Scan for the cell matching the given text and deliver its [x, y] coordinate at center. 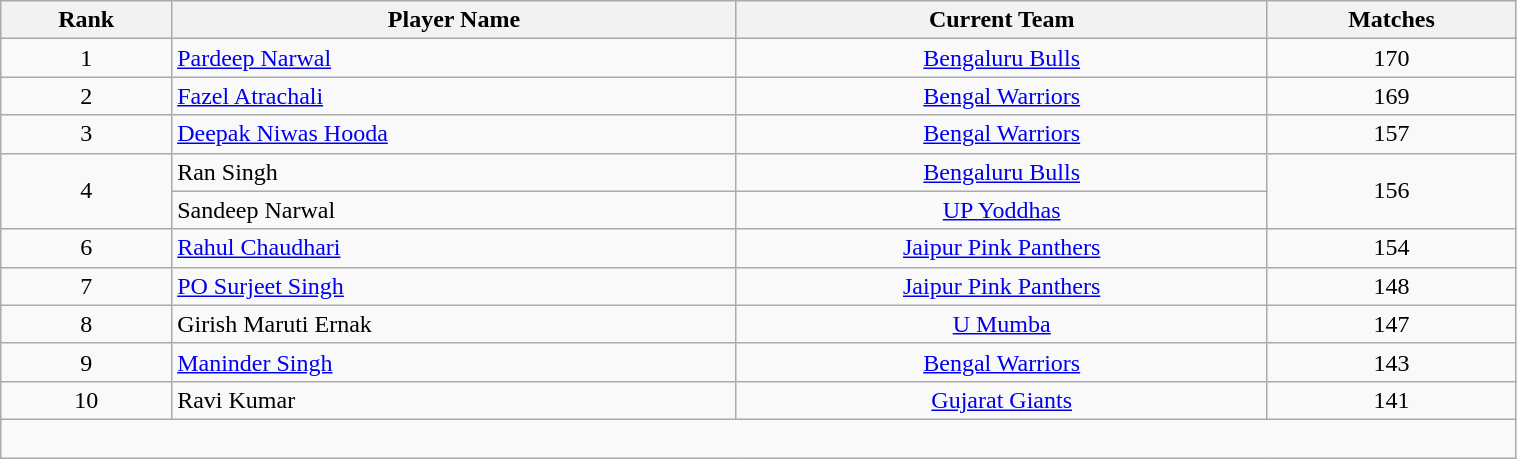
Deepak Niwas Hooda [454, 134]
1 [86, 58]
PO Surjeet Singh [454, 286]
143 [1392, 362]
147 [1392, 324]
Fazel Atrachali [454, 96]
Player Name [454, 20]
Gujarat Giants [1002, 400]
Girish Maruti Ernak [454, 324]
6 [86, 248]
Maninder Singh [454, 362]
4 [86, 191]
141 [1392, 400]
Current Team [1002, 20]
Matches [1392, 20]
7 [86, 286]
UP Yoddhas [1002, 210]
Rahul Chaudhari [454, 248]
170 [1392, 58]
Pardeep Narwal [454, 58]
9 [86, 362]
2 [86, 96]
Ravi Kumar [454, 400]
3 [86, 134]
Sandeep Narwal [454, 210]
154 [1392, 248]
169 [1392, 96]
157 [1392, 134]
U Mumba [1002, 324]
Ran Singh [454, 172]
156 [1392, 191]
10 [86, 400]
Rank [86, 20]
148 [1392, 286]
8 [86, 324]
